For the text-containing cell, return its midpoint in (X, Y) coordinate format. 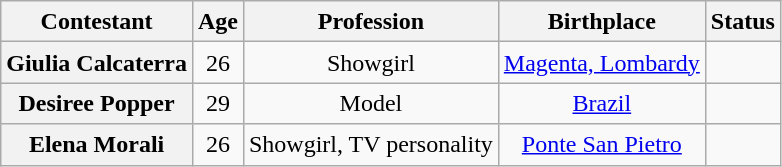
Giulia Calcaterra (97, 62)
Elena Morali (97, 144)
Showgirl, TV personality (370, 144)
Desiree Popper (97, 104)
29 (218, 104)
Brazil (602, 104)
Model (370, 104)
Status (742, 22)
Birthplace (602, 22)
Profession (370, 22)
Showgirl (370, 62)
Contestant (97, 22)
Magenta, Lombardy (602, 62)
Ponte San Pietro (602, 144)
Age (218, 22)
